Capture the cell that displays the provided text and extract its (X, Y) central coordinate. 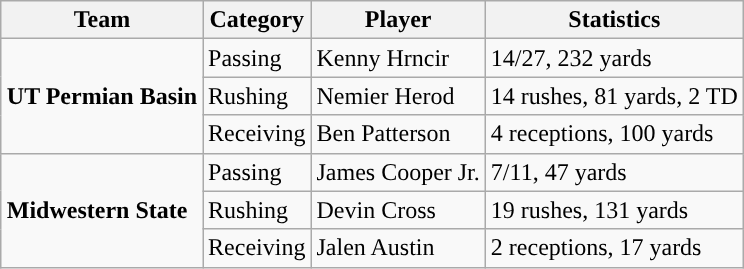
14/27, 232 yards (614, 58)
Devin Cross (398, 210)
Statistics (614, 20)
Midwestern State (102, 210)
Player (398, 20)
Nemier Herod (398, 96)
Ben Patterson (398, 134)
14 rushes, 81 yards, 2 TD (614, 96)
7/11, 47 yards (614, 172)
Kenny Hrncir (398, 58)
Category (257, 20)
Team (102, 20)
Jalen Austin (398, 248)
James Cooper Jr. (398, 172)
4 receptions, 100 yards (614, 134)
UT Permian Basin (102, 96)
19 rushes, 131 yards (614, 210)
2 receptions, 17 yards (614, 248)
